Locate the cell with the specified text and output its [X, Y] center coordinate. 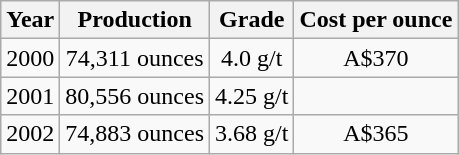
80,556 ounces [135, 96]
3.68 g/t [252, 134]
4.25 g/t [252, 96]
Year [30, 20]
2002 [30, 134]
A$370 [376, 58]
2000 [30, 58]
A$365 [376, 134]
4.0 g/t [252, 58]
Production [135, 20]
Grade [252, 20]
2001 [30, 96]
74,883 ounces [135, 134]
Cost per ounce [376, 20]
74,311 ounces [135, 58]
